Find where the given text appears and provide that cell's center as (X, Y) coordinate. 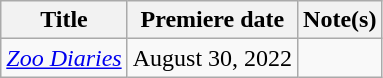
Title (64, 20)
Premiere date (212, 20)
Note(s) (340, 20)
Zoo Diaries (64, 58)
August 30, 2022 (212, 58)
